Identify which cell holds the provided text, then report its (x, y) central coordinate. 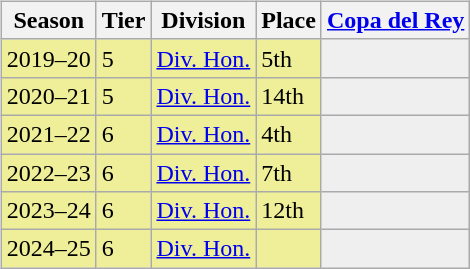
2023–24 (48, 211)
7th (289, 173)
Division (204, 20)
Season (48, 20)
12th (289, 211)
2019–20 (48, 58)
2021–22 (48, 134)
5th (289, 58)
14th (289, 96)
Place (289, 20)
2022–23 (48, 173)
2024–25 (48, 249)
Tier (124, 20)
Copa del Rey (395, 20)
4th (289, 134)
2020–21 (48, 96)
